Pinpoint the cell where the given text exists, returning its [x, y] midpoint coordinate. 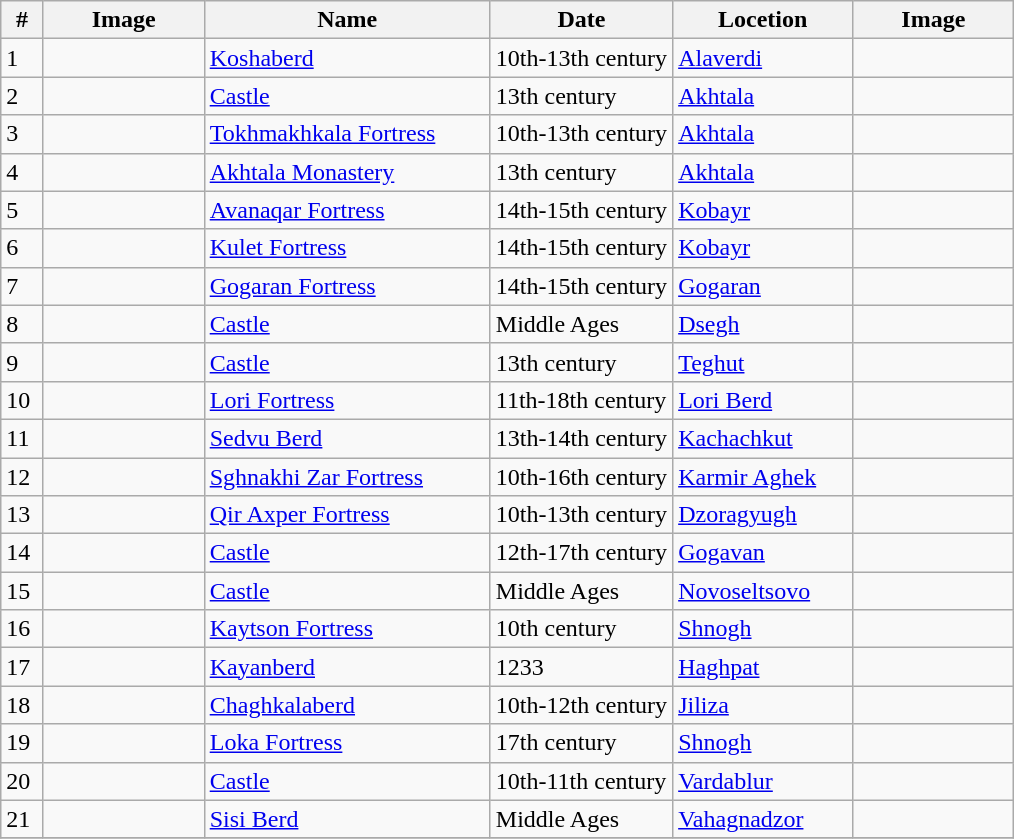
10th-16th century [581, 477]
8 [22, 324]
Date [581, 20]
18 [22, 705]
Novoseltsovo [763, 591]
7 [22, 286]
3 [22, 134]
10th-11th century [581, 781]
Sisi Berd [347, 819]
Chaghkalaberd [347, 705]
Akhtala Monastery [347, 172]
Jiliza [763, 705]
Name [347, 20]
14 [22, 553]
# [22, 20]
21 [22, 819]
Koshaberd [347, 58]
17th century [581, 743]
11 [22, 438]
Vahagnadzor [763, 819]
15 [22, 591]
Gogaran Fortress [347, 286]
Kayanberd [347, 667]
10th century [581, 629]
Avanaqar Fortress [347, 210]
5 [22, 210]
1 [22, 58]
19 [22, 743]
Sedvu Berd [347, 438]
Lori Berd [763, 400]
Kulet Fortress [347, 248]
Sghnakhi Zar Fortress [347, 477]
Locetion [763, 20]
Dsegh [763, 324]
12th-17th century [581, 553]
Haghpat [763, 667]
13 [22, 515]
20 [22, 781]
17 [22, 667]
Karmir Aghek [763, 477]
Vardablur [763, 781]
Dzoragyugh [763, 515]
2 [22, 96]
Teghut [763, 362]
Loka Fortress [347, 743]
Kaytson Fortress [347, 629]
10th-12th century [581, 705]
10 [22, 400]
4 [22, 172]
13th-14th century [581, 438]
11th-18th century [581, 400]
16 [22, 629]
Kachachkut [763, 438]
Alaverdi [763, 58]
Lori Fortress [347, 400]
1233 [581, 667]
9 [22, 362]
Qir Axper Fortress [347, 515]
Gogaran [763, 286]
Gogavan [763, 553]
6 [22, 248]
Tokhmakhkala Fortress [347, 134]
12 [22, 477]
